Identify which cell holds the provided text, then report its [x, y] central coordinate. 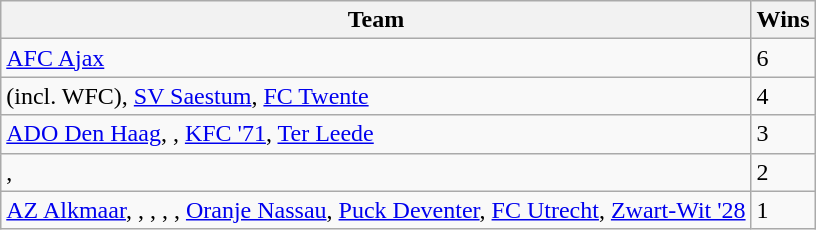
AZ Alkmaar, , , , , Oranje Nassau, Puck Deventer, FC Utrecht, Zwart-Wit '28 [376, 210]
(incl. WFC), SV Saestum, FC Twente [376, 96]
3 [783, 134]
6 [783, 58]
Team [376, 20]
2 [783, 172]
AFC Ajax [376, 58]
Wins [783, 20]
4 [783, 96]
1 [783, 210]
ADO Den Haag, , KFC '71, Ter Leede [376, 134]
, [376, 172]
